Determine the [x, y] coordinate at the center of the cell enclosing the given text.  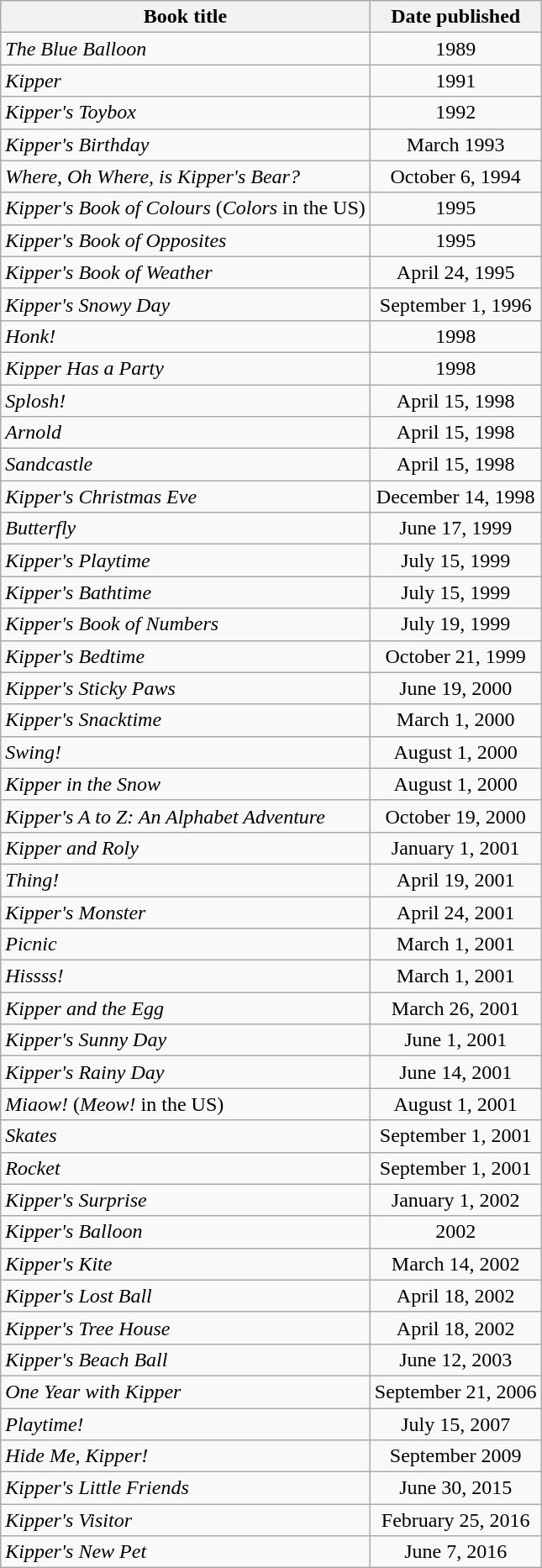
Kipper's Playtime [186, 560]
Kipper in the Snow [186, 784]
Kipper's Visitor [186, 1520]
Thing! [186, 880]
April 19, 2001 [455, 880]
July 19, 1999 [455, 624]
1992 [455, 113]
Miaow! (Meow! in the US) [186, 1104]
Kipper's Beach Ball [186, 1360]
Kipper's Sticky Paws [186, 688]
Kipper's A to Z: An Alphabet Adventure [186, 816]
One Year with Kipper [186, 1392]
Sandcastle [186, 465]
October 21, 1999 [455, 656]
Kipper's Book of Weather [186, 272]
Kipper's Rainy Day [186, 1072]
Skates [186, 1136]
April 24, 2001 [455, 912]
September 1, 1996 [455, 304]
September 21, 2006 [455, 1392]
Kipper's Christmas Eve [186, 497]
June 12, 2003 [455, 1360]
December 14, 1998 [455, 497]
Rocket [186, 1168]
Kipper's Toybox [186, 113]
Kipper and the Egg [186, 1008]
March 1, 2000 [455, 720]
March 14, 2002 [455, 1264]
Kipper's Birthday [186, 145]
Kipper [186, 81]
Hide Me, Kipper! [186, 1456]
January 1, 2002 [455, 1200]
Date published [455, 17]
Honk! [186, 336]
Butterfly [186, 529]
Kipper's Snacktime [186, 720]
April 24, 1995 [455, 272]
Splosh! [186, 401]
2002 [455, 1232]
Kipper's Surprise [186, 1200]
1991 [455, 81]
January 1, 2001 [455, 848]
July 15, 2007 [455, 1424]
Playtime! [186, 1424]
Kipper's Monster [186, 912]
Swing! [186, 752]
Book title [186, 17]
June 14, 2001 [455, 1072]
Kipper's Kite [186, 1264]
Kipper's Book of Opposites [186, 240]
Kipper's Book of Numbers [186, 624]
Kipper and Roly [186, 848]
February 25, 2016 [455, 1520]
Kipper's Sunny Day [186, 1040]
Kipper's Snowy Day [186, 304]
Where, Oh Where, is Kipper's Bear? [186, 176]
June 30, 2015 [455, 1488]
1989 [455, 49]
Kipper's New Pet [186, 1552]
Kipper's Balloon [186, 1232]
March 26, 2001 [455, 1008]
September 2009 [455, 1456]
June 17, 1999 [455, 529]
Picnic [186, 944]
October 6, 1994 [455, 176]
October 19, 2000 [455, 816]
June 1, 2001 [455, 1040]
March 1993 [455, 145]
Kipper Has a Party [186, 368]
Kipper's Little Friends [186, 1488]
June 19, 2000 [455, 688]
Kipper's Bathtime [186, 592]
Kipper's Tree House [186, 1328]
Kipper's Book of Colours (Colors in the US) [186, 208]
Arnold [186, 433]
Hissss! [186, 976]
Kipper's Lost Ball [186, 1296]
June 7, 2016 [455, 1552]
August 1, 2001 [455, 1104]
Kipper's Bedtime [186, 656]
The Blue Balloon [186, 49]
